Determine the [X, Y] coordinate at the center of the cell enclosing the given text.  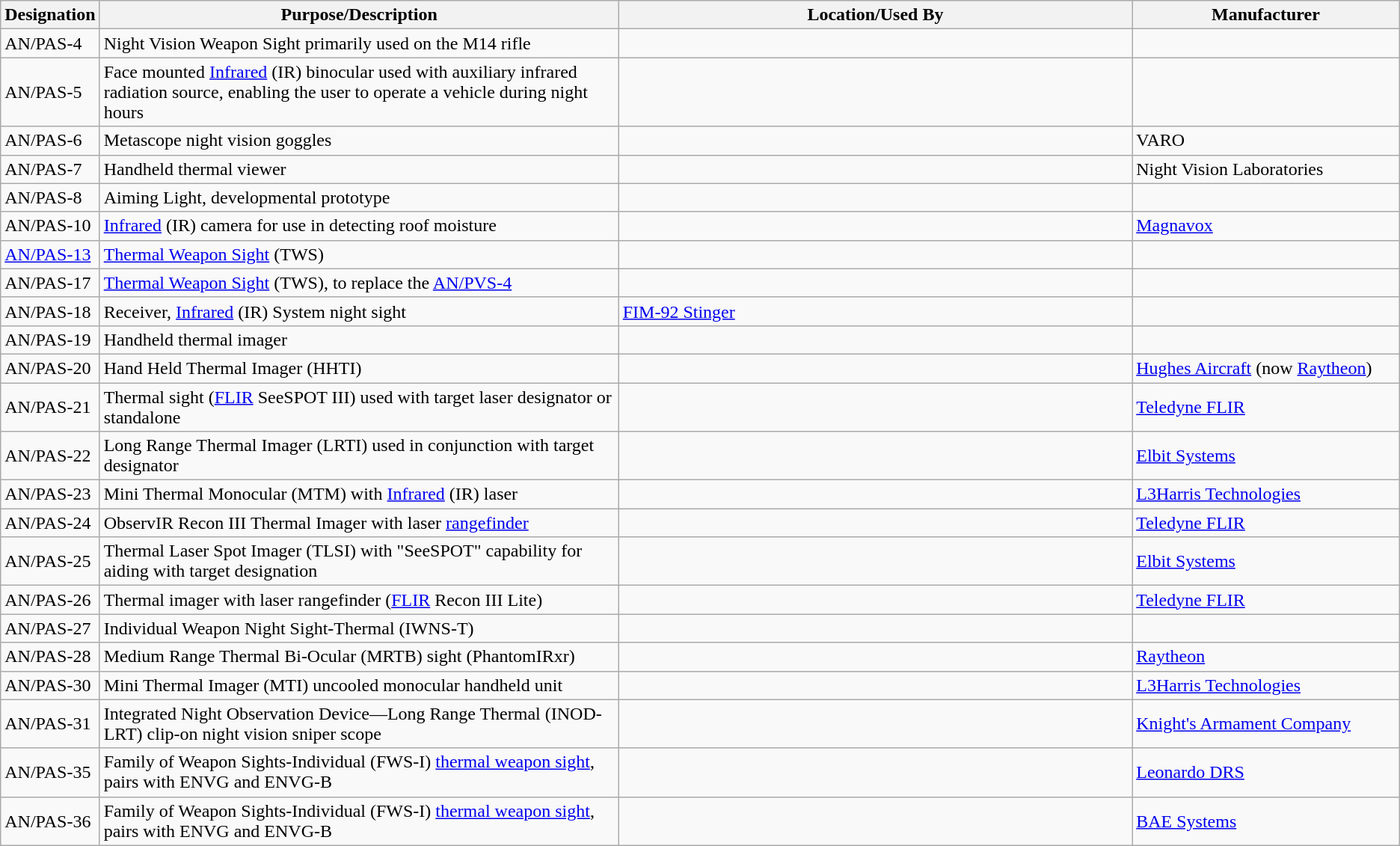
Long Range Thermal Imager (LRTI) used in conjunction with target designator [359, 456]
AN/PAS-23 [50, 494]
AN/PAS-6 [50, 141]
Leonardo DRS [1266, 772]
Integrated Night Observation Device—Long Range Thermal (INOD-LRT) clip-on night vision sniper scope [359, 724]
AN/PAS-18 [50, 311]
AN/PAS-35 [50, 772]
Knight's Armament Company [1266, 724]
Metascope night vision goggles [359, 141]
AN/PAS-36 [50, 821]
AN/PAS-19 [50, 340]
Aiming Light, developmental prototype [359, 197]
Night Vision Weapon Sight primarily used on the M14 rifle [359, 43]
ObservIR Recon III Thermal Imager with laser rangefinder [359, 523]
Manufacturer [1266, 15]
AN/PAS-31 [50, 724]
Medium Range Thermal Bi-Ocular (MRTB) sight (PhantomIRxr) [359, 657]
Thermal sight (FLIR SeeSPOT III) used with target laser designator or standalone [359, 407]
AN/PAS-22 [50, 456]
Location/Used By [875, 15]
AN/PAS-4 [50, 43]
AN/PAS-5 [50, 92]
VARO [1266, 141]
Hughes Aircraft (now Raytheon) [1266, 368]
AN/PAS-13 [50, 254]
AN/PAS-7 [50, 169]
Receiver, Infrared (IR) System night sight [359, 311]
BAE Systems [1266, 821]
Purpose/Description [359, 15]
Designation [50, 15]
Mini Thermal Monocular (MTM) with Infrared (IR) laser [359, 494]
Individual Weapon Night Sight-Thermal (IWNS-T) [359, 628]
AN/PAS-24 [50, 523]
Night Vision Laboratories [1266, 169]
AN/PAS-8 [50, 197]
Raytheon [1266, 657]
AN/PAS-27 [50, 628]
Mini Thermal Imager (MTI) uncooled monocular handheld unit [359, 685]
Infrared (IR) camera for use in detecting roof moisture [359, 226]
Face mounted Infrared (IR) binocular used with auxiliary infrared radiation source, enabling the user to operate a vehicle during night hours [359, 92]
AN/PAS-17 [50, 283]
FIM-92 Stinger [875, 311]
AN/PAS-30 [50, 685]
AN/PAS-10 [50, 226]
Thermal Weapon Sight (TWS), to replace the AN/PVS-4 [359, 283]
Thermal Laser Spot Imager (TLSI) with "SeeSPOT" capability for aiding with target designation [359, 561]
AN/PAS-21 [50, 407]
Thermal Weapon Sight (TWS) [359, 254]
AN/PAS-25 [50, 561]
Magnavox [1266, 226]
AN/PAS-20 [50, 368]
Thermal imager with laser rangefinder (FLIR Recon III Lite) [359, 600]
Hand Held Thermal Imager (HHTI) [359, 368]
Handheld thermal imager [359, 340]
AN/PAS-26 [50, 600]
AN/PAS-28 [50, 657]
Handheld thermal viewer [359, 169]
